Return the [x, y] coordinate for the center point of the cell that contains the specified text.  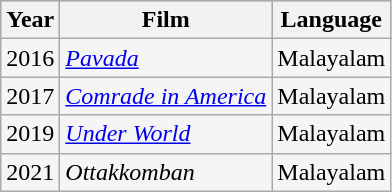
2017 [30, 96]
Comrade in America [166, 96]
Ottakkomban [166, 172]
Under World [166, 134]
Pavada [166, 58]
Language [332, 20]
2016 [30, 58]
Year [30, 20]
2019 [30, 134]
2021 [30, 172]
Film [166, 20]
